For the text-containing cell, return its midpoint in (x, y) coordinate format. 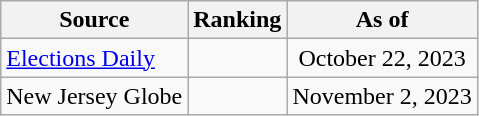
Source (94, 20)
October 22, 2023 (382, 58)
November 2, 2023 (382, 96)
Ranking (238, 20)
As of (382, 20)
New Jersey Globe (94, 96)
Elections Daily (94, 58)
